Scan for the cell matching the given text and deliver its (x, y) coordinate at center. 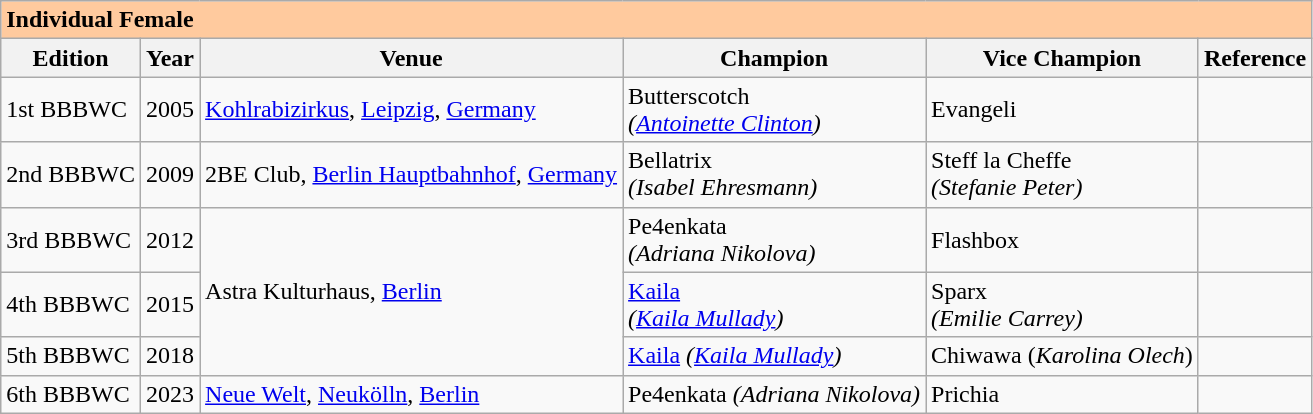
Steff la Cheffe(Stefanie Peter) (1062, 174)
2005 (170, 110)
Evangeli (1062, 110)
Prichia (1062, 394)
Kaila (Kaila Mullady) (774, 356)
Astra Kulturhaus, Berlin (412, 291)
2BE Club, Berlin Hauptbahnhof, Germany (412, 174)
4th BBBWC (71, 304)
3rd BBBWC (71, 240)
Flashbox (1062, 240)
2012 (170, 240)
2nd BBBWC (71, 174)
Butterscotch (Antoinette Clinton) (774, 110)
Year (170, 58)
Kohlrabizirkus, Leipzig, Germany (412, 110)
Edition (71, 58)
Kaila(Kaila Mullady) (774, 304)
2018 (170, 356)
Pe4enkata (Adriana Nikolova) (774, 394)
Neue Welt, Neukölln, Berlin (412, 394)
Reference (1254, 58)
Venue (412, 58)
Vice Champion (1062, 58)
Individual Female (656, 20)
1st BBBWC (71, 110)
Chiwawa (Karolina Olech) (1062, 356)
Champion (774, 58)
2023 (170, 394)
6th BBBWC (71, 394)
2009 (170, 174)
Pe4enkata(Adriana Nikolova) (774, 240)
2015 (170, 304)
Sparx(Emilie Carrey) (1062, 304)
5th BBBWC (71, 356)
Bellatrix(Isabel Ehresmann) (774, 174)
